From the cell containing the given text, extract its center point as [X, Y] coordinate. 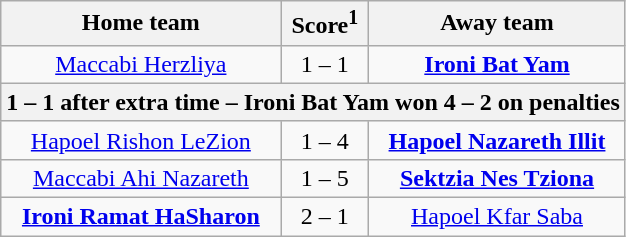
Hapoel Kfar Saba [498, 217]
Home team [141, 24]
Sektzia Nes Tziona [498, 178]
Ironi Bat Yam [498, 64]
Ironi Ramat HaSharon [141, 217]
2 – 1 [325, 217]
Score1 [325, 24]
Hapoel Nazareth Illit [498, 140]
Hapoel Rishon LeZion [141, 140]
Away team [498, 24]
1 – 1 [325, 64]
1 – 1 after extra time – Ironi Bat Yam won 4 – 2 on penalties [314, 102]
1 – 4 [325, 140]
1 – 5 [325, 178]
Maccabi Ahi Nazareth [141, 178]
Maccabi Herzliya [141, 64]
